Extract the (X, Y) coordinate from the center of the cell holding the provided text.  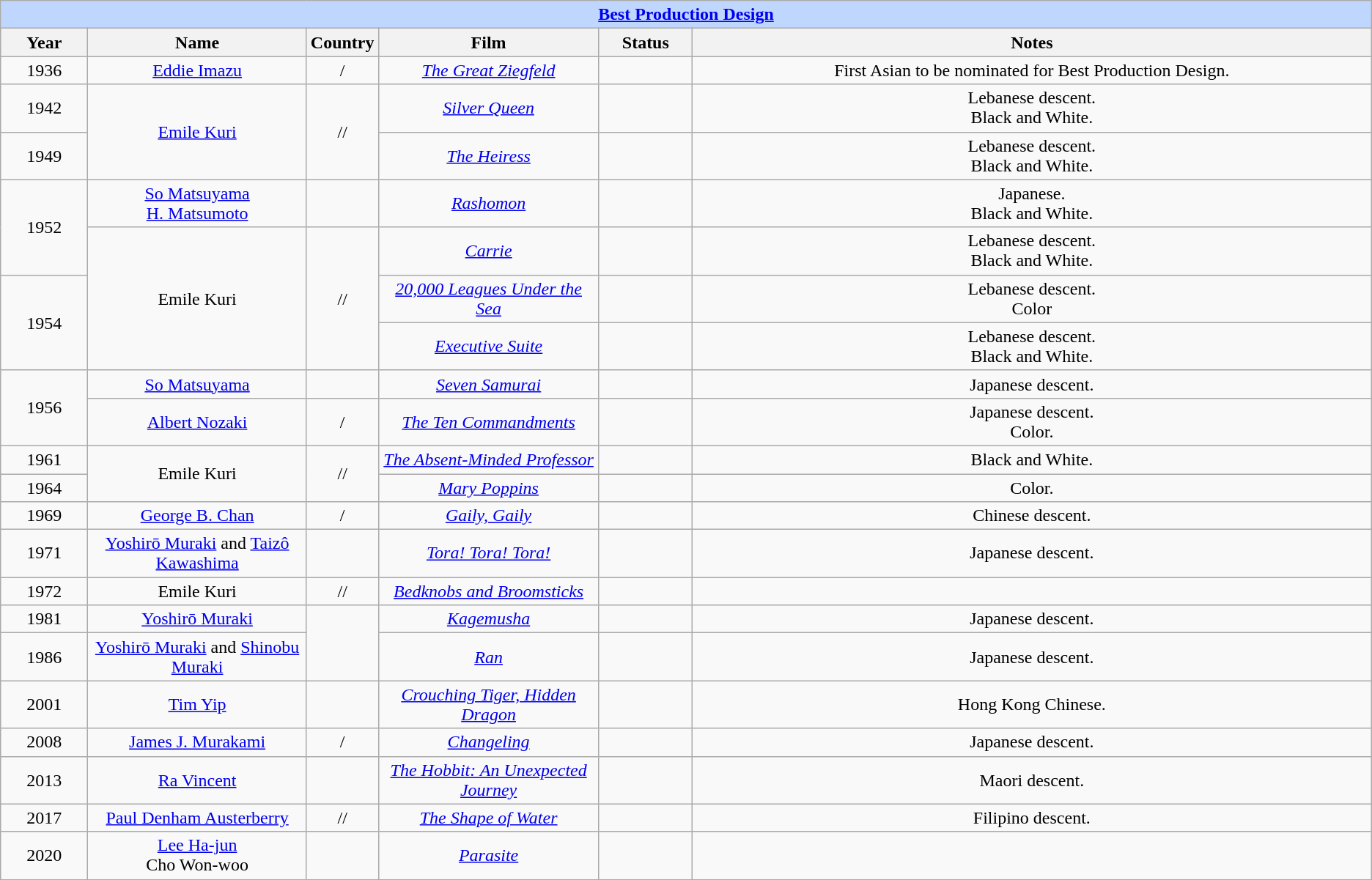
Black and White. (1032, 459)
Carrie (488, 251)
Ra Vincent (197, 780)
Yoshirō Muraki and Taizô Kawashima (197, 554)
1986 (44, 657)
Lebanese descent.Color (1032, 299)
Kagemusha (488, 619)
The Heiress (488, 155)
Year (44, 42)
Japanese descent.Color. (1032, 422)
The Great Ziegfeld (488, 70)
Tim Yip (197, 705)
The Shape of Water (488, 818)
Japanese.Black and White. (1032, 204)
Tora! Tora! Tora! (488, 554)
Bedknobs and Broomsticks (488, 591)
Rashomon (488, 204)
1954 (44, 322)
2020 (44, 856)
So MatsuyamaH. Matsumoto (197, 204)
Mary Poppins (488, 487)
Notes (1032, 42)
The Absent-Minded Professor (488, 459)
Status (645, 42)
20,000 Leagues Under the Sea (488, 299)
The Hobbit: An Unexpected Journey (488, 780)
Film (488, 42)
Chinese descent. (1032, 516)
Filipino descent. (1032, 818)
2013 (44, 780)
Maori descent. (1032, 780)
Ran (488, 657)
Eddie Imazu (197, 70)
Best Production Design (686, 15)
So Matsuyama (197, 384)
Paul Denham Austerberry (197, 818)
1936 (44, 70)
Seven Samurai (488, 384)
Color. (1032, 487)
1949 (44, 155)
1972 (44, 591)
The Ten Commandments (488, 422)
Gaily, Gaily (488, 516)
Albert Nozaki (197, 422)
1969 (44, 516)
2008 (44, 742)
First Asian to be nominated for Best Production Design. (1032, 70)
1952 (44, 227)
James J. Murakami (197, 742)
Silver Queen (488, 108)
1956 (44, 407)
1961 (44, 459)
Parasite (488, 856)
Crouching Tiger, Hidden Dragon (488, 705)
Changeling (488, 742)
Hong Kong Chinese. (1032, 705)
2001 (44, 705)
George B. Chan (197, 516)
Country (342, 42)
Yoshirō Muraki (197, 619)
Name (197, 42)
Lee Ha-junCho Won-woo (197, 856)
2017 (44, 818)
1964 (44, 487)
Executive Suite (488, 346)
1971 (44, 554)
1942 (44, 108)
1981 (44, 619)
Yoshirō Muraki and Shinobu Muraki (197, 657)
